Capture the cell that displays the provided text and extract its (x, y) central coordinate. 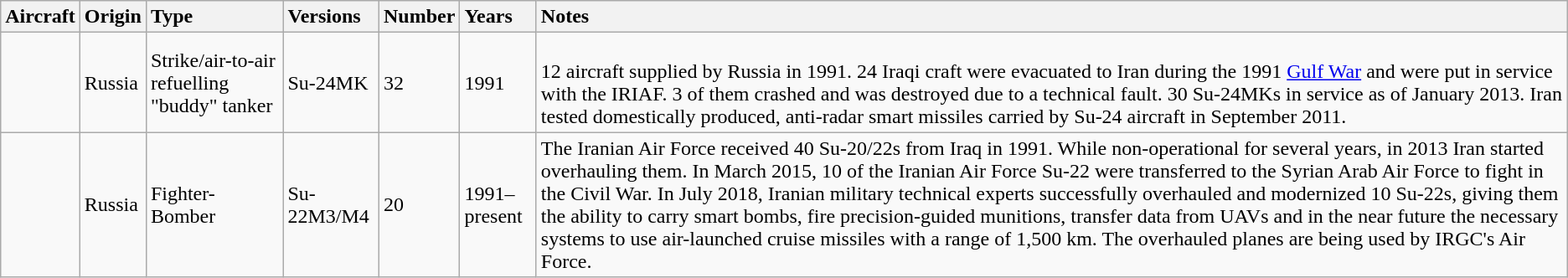
1991 (498, 82)
Strike/air-to-air refuelling "buddy" tanker (214, 82)
Su-22M3/M4 (332, 204)
Fighter-Bomber (214, 204)
Su-24MK (332, 82)
Notes (1052, 17)
Years (498, 17)
1991–present (498, 204)
Number (420, 17)
32 (420, 82)
Type (214, 17)
Origin (112, 17)
20 (420, 204)
Aircraft (40, 17)
Versions (332, 17)
